Locate the cell with the specified text and output its [X, Y] center coordinate. 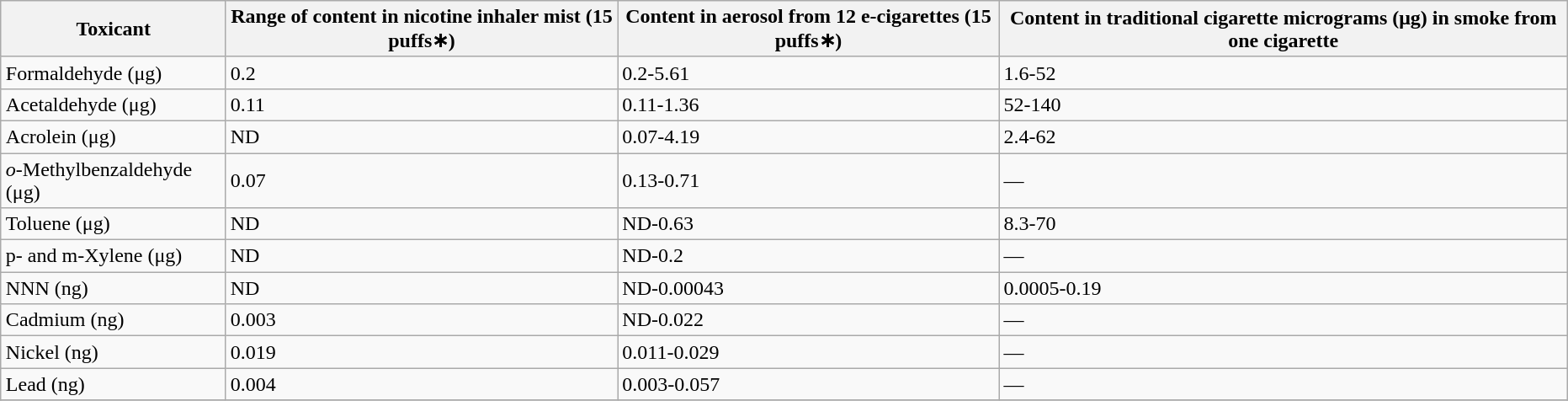
0.019 [422, 352]
Cadmium (ng) [113, 320]
NNN (ng) [113, 288]
Acrolein (μg) [113, 136]
Content in aerosol from 12 e-cigarettes (15 puffs∗) [808, 29]
52-140 [1283, 104]
0.004 [422, 384]
0.07 [422, 180]
0.13-0.71 [808, 180]
8.3-70 [1283, 224]
0.11 [422, 104]
ND-0.63 [808, 224]
Content in traditional cigarette micrograms (μg) in smoke from one cigarette [1283, 29]
Formaldehyde (μg) [113, 72]
1.6-52 [1283, 72]
2.4-62 [1283, 136]
Toluene (μg) [113, 224]
0.011-0.029 [808, 352]
Lead (ng) [113, 384]
0.2-5.61 [808, 72]
0.11-1.36 [808, 104]
Toxicant [113, 29]
o-Methylbenzaldehyde (μg) [113, 180]
0.003 [422, 320]
0.0005-0.19 [1283, 288]
ND-0.2 [808, 256]
0.2 [422, 72]
Nickel (ng) [113, 352]
p- and m-Xylene (μg) [113, 256]
0.003-0.057 [808, 384]
ND-0.00043 [808, 288]
ND-0.022 [808, 320]
Range of content in nicotine inhaler mist (15 puffs∗) [422, 29]
Acetaldehyde (μg) [113, 104]
0.07-4.19 [808, 136]
